Extract the [X, Y] coordinate from the center of the cell holding the provided text.  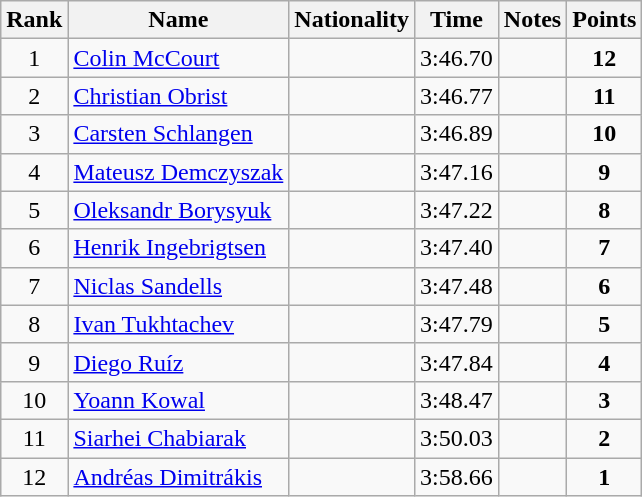
3:47.22 [457, 210]
3:50.03 [457, 438]
Carsten Schlangen [178, 134]
Siarhei Chabiarak [178, 438]
3:48.47 [457, 400]
Name [178, 20]
3:47.48 [457, 286]
3:46.89 [457, 134]
Rank [34, 20]
Henrik Ingebrigtsen [178, 248]
Christian Obrist [178, 96]
Diego Ruíz [178, 362]
3:47.84 [457, 362]
3:47.79 [457, 324]
Yoann Kowal [178, 400]
Points [604, 20]
Notes [532, 20]
Time [457, 20]
Oleksandr Borysyuk [178, 210]
Mateusz Demczyszak [178, 172]
3:46.70 [457, 58]
3:46.77 [457, 96]
Nationality [352, 20]
3:58.66 [457, 477]
Niclas Sandells [178, 286]
3:47.16 [457, 172]
Ivan Tukhtachev [178, 324]
Colin McCourt [178, 58]
Andréas Dimitrákis [178, 477]
3:47.40 [457, 248]
